Capture the cell that displays the provided text and extract its (x, y) central coordinate. 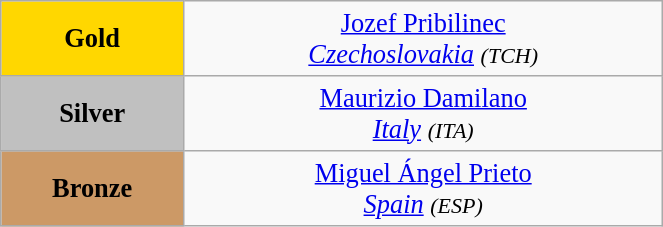
Gold (92, 38)
Bronze (92, 188)
Miguel Ángel PrietoSpain (ESP) (424, 188)
Silver (92, 112)
Jozef PribilinecCzechoslovakia (TCH) (424, 38)
Maurizio DamilanoItaly (ITA) (424, 112)
